Find where the given text appears and provide that cell's center as [X, Y] coordinate. 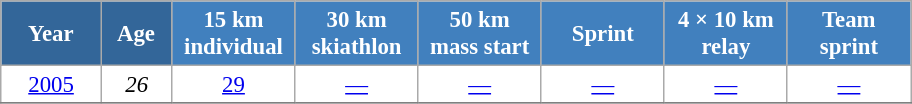
30 km skiathlon [356, 34]
Year [52, 34]
26 [136, 85]
Team sprint [848, 34]
29 [234, 85]
Age [136, 34]
2005 [52, 85]
50 km mass start [480, 34]
Sprint [602, 34]
15 km individual [234, 34]
4 × 10 km relay [726, 34]
